Identify which cell holds the provided text, then report its [x, y] central coordinate. 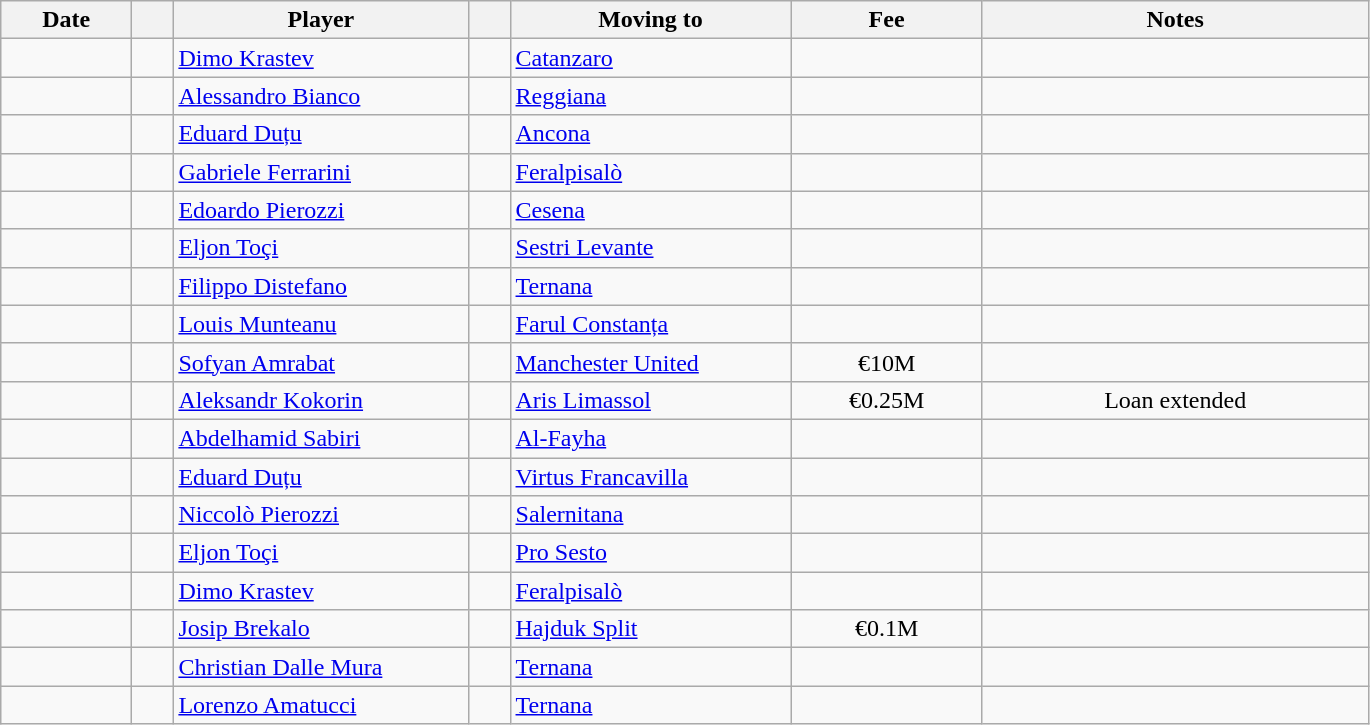
Hajduk Split [650, 629]
Al-Fayha [650, 438]
Filippo Distefano [321, 286]
Farul Constanța [650, 324]
Christian Dalle Mura [321, 667]
Aris Limassol [650, 400]
Manchester United [650, 362]
Josip Brekalo [321, 629]
Alessandro Bianco [321, 96]
Fee [886, 20]
€10M [886, 362]
Niccolò Pierozzi [321, 515]
Lorenzo Amatucci [321, 705]
Louis Munteanu [321, 324]
Edoardo Pierozzi [321, 210]
Player [321, 20]
Loan extended [1175, 400]
Date [66, 20]
€0.1M [886, 629]
Catanzaro [650, 58]
Sestri Levante [650, 248]
Cesena [650, 210]
Abdelhamid Sabiri [321, 438]
Virtus Francavilla [650, 477]
Salernitana [650, 515]
Pro Sesto [650, 553]
Sofyan Amrabat [321, 362]
Gabriele Ferrarini [321, 172]
Reggiana [650, 96]
Notes [1175, 20]
€0.25M [886, 400]
Ancona [650, 134]
Aleksandr Kokorin [321, 400]
Moving to [650, 20]
